Scan for the cell matching the given text and deliver its (x, y) coordinate at center. 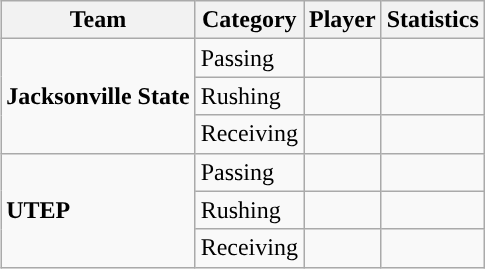
Team (98, 20)
UTEP (98, 210)
Jacksonville State (98, 96)
Player (343, 20)
Statistics (432, 20)
Category (249, 20)
